For the text-containing cell, return its midpoint in [X, Y] coordinate format. 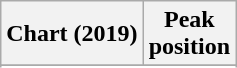
Peakposition [189, 34]
Chart (2019) [72, 34]
